Search for the cell housing the specified text and yield its (X, Y) center coordinate. 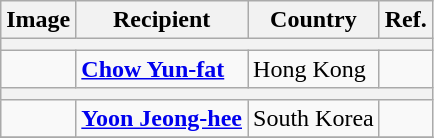
Country (314, 20)
South Korea (314, 118)
Hong Kong (314, 69)
Image (38, 20)
Ref. (406, 20)
Yoon Jeong-hee (162, 118)
Recipient (162, 20)
Chow Yun-fat (162, 69)
